For the text-containing cell, return its midpoint in (X, Y) coordinate format. 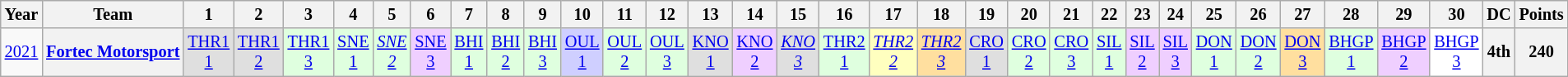
THR12 (258, 52)
Points (1542, 14)
SNE1 (353, 52)
SNE3 (430, 52)
BHGP1 (1351, 52)
19 (986, 14)
SIL2 (1142, 52)
THR23 (941, 52)
9 (543, 14)
THR13 (309, 52)
2 (258, 14)
10 (582, 14)
22 (1109, 14)
7 (469, 14)
4th (1499, 52)
17 (893, 14)
KNO2 (754, 52)
5 (392, 14)
13 (711, 14)
240 (1542, 52)
BHI1 (469, 52)
SNE2 (392, 52)
BHGP2 (1403, 52)
OUL1 (582, 52)
DC (1499, 14)
21 (1071, 14)
14 (754, 14)
DON2 (1259, 52)
15 (798, 14)
THR22 (893, 52)
4 (353, 14)
CRO3 (1071, 52)
18 (941, 14)
29 (1403, 14)
Fortec Motorsport (113, 52)
SIL3 (1176, 52)
CRO2 (1029, 52)
20 (1029, 14)
DON3 (1302, 52)
KNO3 (798, 52)
27 (1302, 14)
BHI3 (543, 52)
SIL1 (1109, 52)
BHI2 (505, 52)
30 (1456, 14)
16 (844, 14)
2021 (21, 52)
26 (1259, 14)
THR21 (844, 52)
Year (21, 14)
11 (624, 14)
OUL3 (667, 52)
CRO1 (986, 52)
OUL2 (624, 52)
25 (1214, 14)
8 (505, 14)
Team (113, 14)
28 (1351, 14)
BHGP3 (1456, 52)
1 (209, 14)
THR11 (209, 52)
23 (1142, 14)
12 (667, 14)
3 (309, 14)
DON1 (1214, 52)
24 (1176, 14)
6 (430, 14)
KNO1 (711, 52)
